Extract the (x, y) coordinate from the center of the cell holding the provided text.  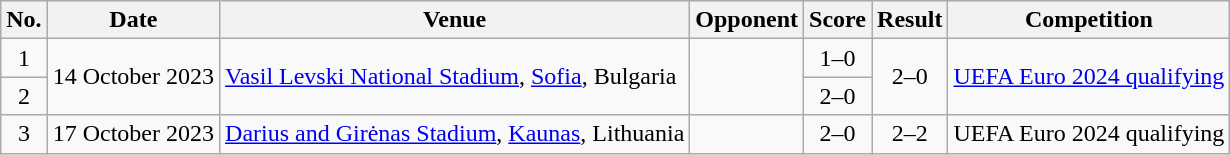
1–0 (838, 58)
2–2 (910, 134)
1 (24, 58)
No. (24, 20)
Venue (455, 20)
Opponent (747, 20)
17 October 2023 (133, 134)
3 (24, 134)
2 (24, 96)
14 October 2023 (133, 77)
Date (133, 20)
Result (910, 20)
Darius and Girėnas Stadium, Kaunas, Lithuania (455, 134)
Score (838, 20)
Vasil Levski National Stadium, Sofia, Bulgaria (455, 77)
Competition (1089, 20)
